From the cell containing the given text, extract its center point as (x, y) coordinate. 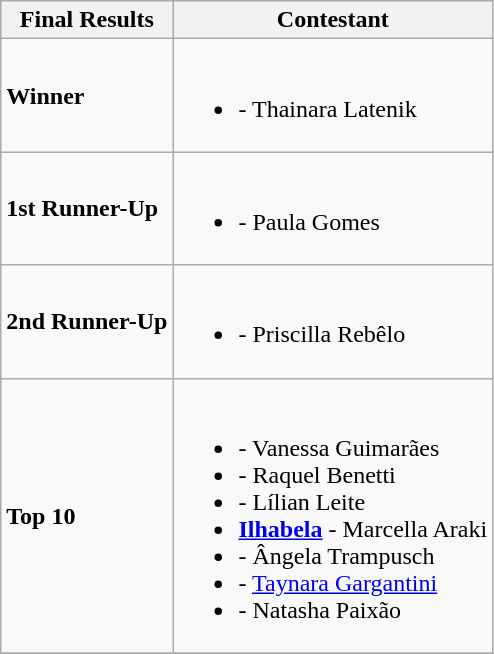
Contestant (333, 20)
- Priscilla Rebêlo (333, 322)
2nd Runner-Up (87, 322)
Final Results (87, 20)
1st Runner-Up (87, 208)
- Paula Gomes (333, 208)
- Vanessa Guimarães - Raquel Benetti - Lílian Leite Ilhabela - Marcella Araki - Ângela Trampusch - Taynara Gargantini - Natasha Paixão (333, 516)
Top 10 (87, 516)
- Thainara Latenik (333, 96)
Winner (87, 96)
